Search for the cell housing the specified text and yield its (x, y) center coordinate. 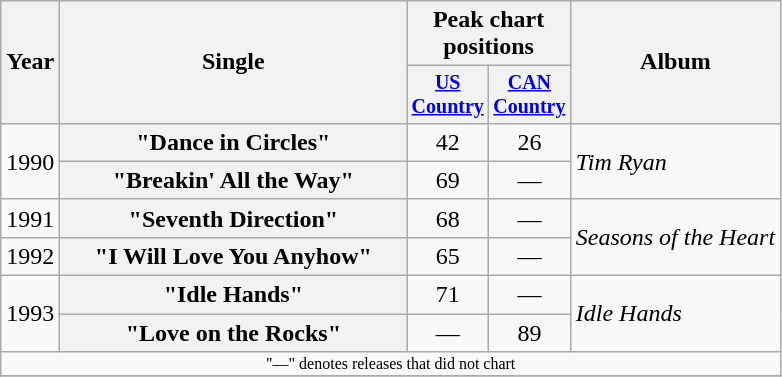
Seasons of the Heart (675, 237)
"Breakin' All the Way" (234, 180)
"Idle Hands" (234, 295)
1990 (30, 161)
69 (448, 180)
1993 (30, 314)
65 (448, 256)
26 (530, 142)
1992 (30, 256)
Single (234, 62)
68 (448, 218)
Year (30, 62)
US Country (448, 94)
"Seventh Direction" (234, 218)
CAN Country (530, 94)
Album (675, 62)
Idle Hands (675, 314)
"—" denotes releases that did not chart (391, 364)
"Dance in Circles" (234, 142)
"I Will Love You Anyhow" (234, 256)
42 (448, 142)
Tim Ryan (675, 161)
89 (530, 333)
Peak chartpositions (488, 34)
71 (448, 295)
1991 (30, 218)
"Love on the Rocks" (234, 333)
